Scan for the cell matching the given text and deliver its (x, y) coordinate at center. 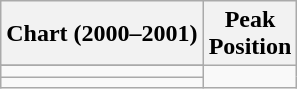
Chart (2000–2001) (102, 34)
PeakPosition (250, 34)
